Search for the cell housing the specified text and yield its [x, y] center coordinate. 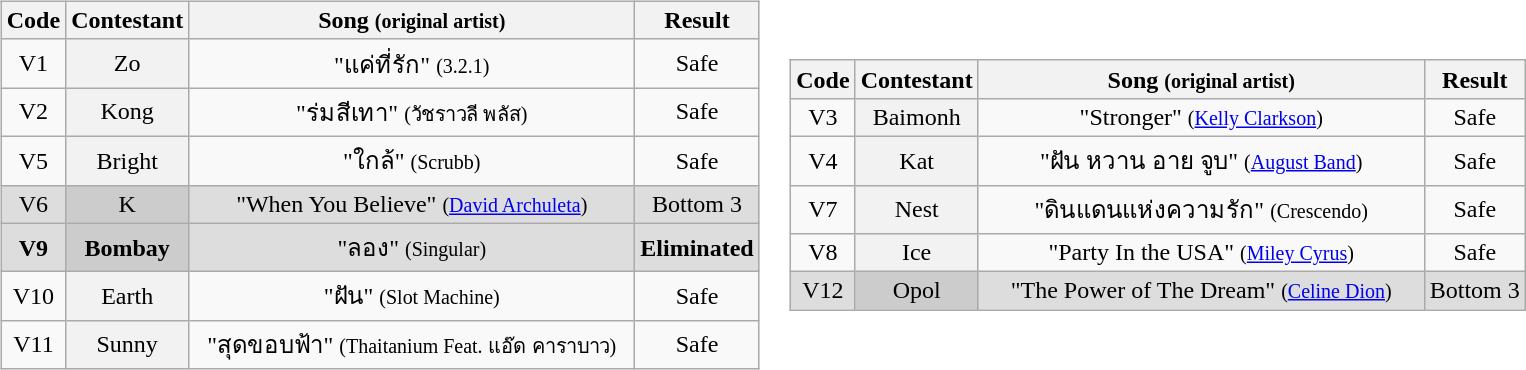
V9 [33, 248]
"ใกล้" (Scrubb) [412, 160]
V11 [33, 344]
"Stronger" (Kelly Clarkson) [1201, 117]
"สุดขอบฟ้า" (Thaitanium Feat. แอ๊ด คาราบาว) [412, 344]
"ฝัน หวาน อาย จูบ" (August Band) [1201, 160]
"Party In the USA" (Miley Cyrus) [1201, 253]
"ฝัน" (Slot Machine) [412, 296]
K [128, 204]
"ร่มสีเทา" (วัชราวลี พลัส) [412, 112]
V12 [823, 291]
Bombay [128, 248]
V4 [823, 160]
"The Power of The Dream" (Celine Dion) [1201, 291]
V5 [33, 160]
Earth [128, 296]
Eliminated [697, 248]
V6 [33, 204]
Opol [916, 291]
"ลอง" (Singular) [412, 248]
Zo [128, 64]
Kong [128, 112]
Ice [916, 253]
Nest [916, 210]
Bright [128, 160]
"ดินแดนแห่งความรัก" (Crescendo) [1201, 210]
V8 [823, 253]
V2 [33, 112]
Baimonh [916, 117]
"แค่ที่รัก" (3.2.1) [412, 64]
"When You Believe" (David Archuleta) [412, 204]
V7 [823, 210]
Sunny [128, 344]
V3 [823, 117]
V10 [33, 296]
V1 [33, 64]
Kat [916, 160]
